Find where the given text appears and provide that cell's center as [X, Y] coordinate. 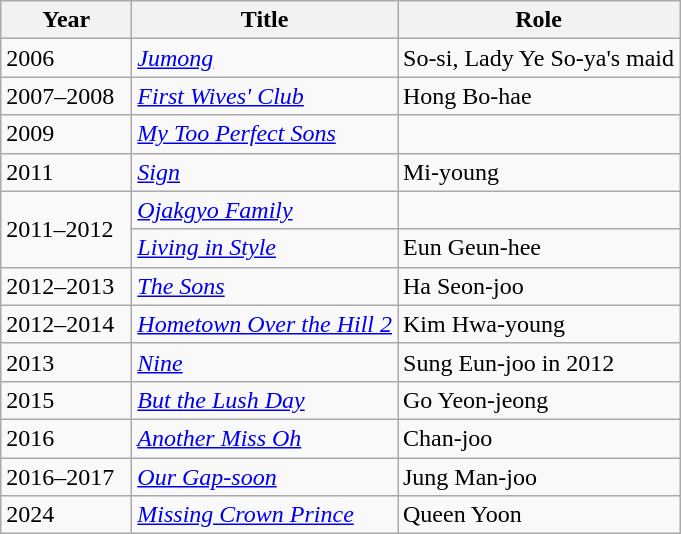
2011–2012 [66, 229]
Sung Eun-joo in 2012 [539, 362]
Kim Hwa-young [539, 324]
2011 [66, 172]
2016–2017 [66, 477]
Chan-joo [539, 438]
Jumong [265, 58]
But the Lush Day [265, 400]
Sign [265, 172]
2012–2014 [66, 324]
First Wives' Club [265, 96]
2007–2008 [66, 96]
Nine [265, 362]
2016 [66, 438]
Role [539, 20]
2015 [66, 400]
My Too Perfect Sons [265, 134]
2009 [66, 134]
Title [265, 20]
Hong Bo-hae [539, 96]
2012–2013 [66, 286]
2006 [66, 58]
Ha Seon-joo [539, 286]
Mi-young [539, 172]
Jung Man-joo [539, 477]
Missing Crown Prince [265, 515]
Queen Yoon [539, 515]
Ojakgyo Family [265, 210]
Hometown Over the Hill 2 [265, 324]
Living in Style [265, 248]
Another Miss Oh [265, 438]
The Sons [265, 286]
Year [66, 20]
Eun Geun-hee [539, 248]
So-si, Lady Ye So-ya's maid [539, 58]
Go Yeon-jeong [539, 400]
2024 [66, 515]
Our Gap-soon [265, 477]
2013 [66, 362]
